Return the [X, Y] coordinate for the center point of the cell that contains the specified text.  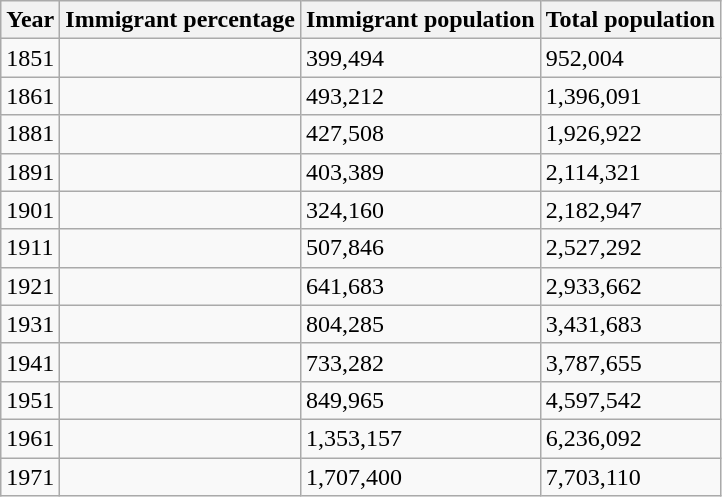
1851 [30, 58]
3,431,683 [630, 324]
493,212 [420, 96]
1,396,091 [630, 96]
7,703,110 [630, 477]
1931 [30, 324]
1,926,922 [630, 134]
399,494 [420, 58]
1,353,157 [420, 438]
804,285 [420, 324]
427,508 [420, 134]
3,787,655 [630, 362]
2,182,947 [630, 210]
403,389 [420, 172]
1891 [30, 172]
641,683 [420, 286]
1881 [30, 134]
1941 [30, 362]
1961 [30, 438]
733,282 [420, 362]
1951 [30, 400]
1,707,400 [420, 477]
1971 [30, 477]
952,004 [630, 58]
Immigrant percentage [180, 20]
Year [30, 20]
507,846 [420, 248]
2,933,662 [630, 286]
2,114,321 [630, 172]
1861 [30, 96]
1911 [30, 248]
6,236,092 [630, 438]
2,527,292 [630, 248]
4,597,542 [630, 400]
849,965 [420, 400]
1901 [30, 210]
Total population [630, 20]
1921 [30, 286]
Immigrant population [420, 20]
324,160 [420, 210]
